Detect which cell encompasses the target text, then output its (x, y) center coordinate. 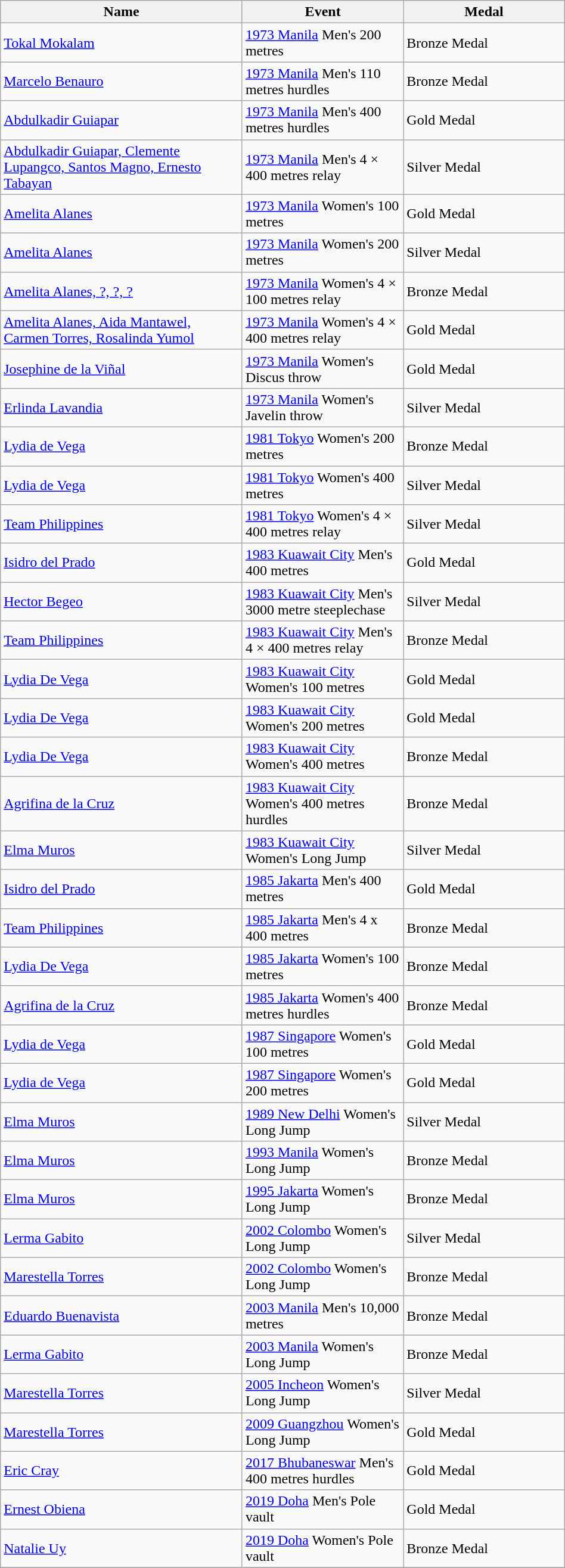
Amelita Alanes, Aida Mantawel, Carmen Torres, Rosalinda Yumol (122, 330)
2009 Guangzhou Women's Long Jump (322, 1432)
1983 Kuawait City Women's 400 metres (322, 757)
1973 Manila Men's 4 × 400 metres relay (322, 167)
1973 Manila Women's Javelin throw (322, 408)
1985 Jakarta Women's 100 metres (322, 967)
Erlinda Lavandia (122, 408)
1973 Manila Women's Discus throw (322, 368)
1973 Manila Men's 200 metres (322, 43)
2003 Manila Women's Long Jump (322, 1354)
2017 Bhubaneswar Men's 400 metres hurdles (322, 1471)
Event (322, 12)
1973 Manila Men's 110 metres hurdles (322, 81)
Marcelo Benauro (122, 81)
Abdulkadir Guiapar, Clemente Lupangco, Santos Magno, Ernesto Tabayan (122, 167)
Tokal Mokalam (122, 43)
Amelita Alanes, ?, ?, ? (122, 291)
1989 New Delhi Women's Long Jump (322, 1122)
1993 Manila Women's Long Jump (322, 1161)
Medal (484, 12)
1987 Singapore Women's 100 metres (322, 1044)
Natalie Uy (122, 1548)
1983 Kuawait City Women's 200 metres (322, 718)
1973 Manila Women's 200 metres (322, 253)
1981 Tokyo Women's 400 metres (322, 485)
1983 Kuawait City Women's Long Jump (322, 850)
1973 Manila Women's 4 × 100 metres relay (322, 291)
1987 Singapore Women's 200 metres (322, 1082)
Eduardo Buenavista (122, 1316)
2003 Manila Men's 10,000 metres (322, 1316)
Eric Cray (122, 1471)
2005 Incheon Women's Long Jump (322, 1393)
1985 Jakarta Men's 4 x 400 metres (322, 927)
Name (122, 12)
Josephine de la Viñal (122, 368)
1983 Kuawait City Women's 400 metres hurdles (322, 803)
1985 Jakarta Men's 400 metres (322, 889)
1983 Kuawait City Men's 4 × 400 metres relay (322, 640)
1973 Manila Women's 100 metres (322, 213)
1983 Kuawait City Women's 100 metres (322, 679)
1983 Kuawait City Men's 400 metres (322, 563)
1981 Tokyo Women's 200 metres (322, 446)
1985 Jakarta Women's 400 metres hurdles (322, 1005)
Abdulkadir Guiapar (122, 120)
1973 Manila Women's 4 × 400 metres relay (322, 330)
1983 Kuawait City Men's 3000 metre steeplechase (322, 602)
Hector Begeo (122, 602)
1973 Manila Men's 400 metres hurdles (322, 120)
2019 Doha Women's Pole vault (322, 1548)
1995 Jakarta Women's Long Jump (322, 1199)
Ernest Obiena (122, 1509)
1981 Tokyo Women's 4 × 400 metres relay (322, 524)
2019 Doha Men's Pole vault (322, 1509)
